Capture the cell that displays the provided text and extract its (X, Y) central coordinate. 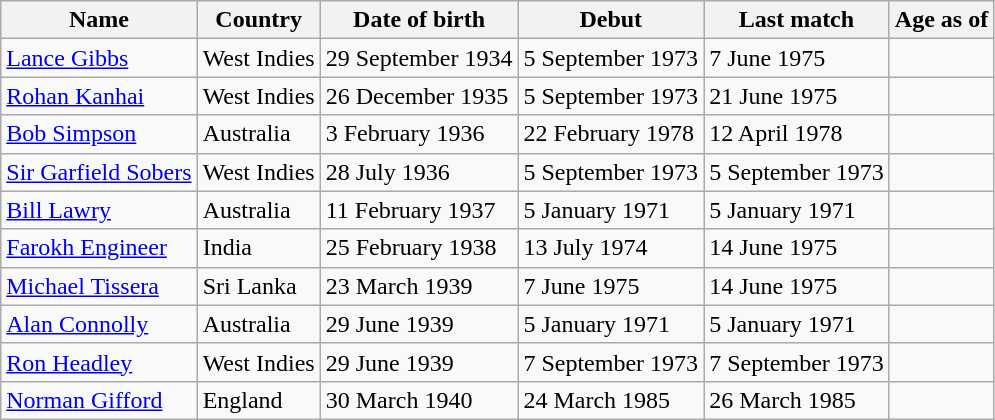
21 June 1975 (797, 96)
28 July 1936 (419, 172)
26 December 1935 (419, 96)
Farokh Engineer (99, 248)
Alan Connolly (99, 324)
12 April 1978 (797, 134)
Country (258, 20)
29 September 1934 (419, 58)
Name (99, 20)
26 March 1985 (797, 400)
Norman Gifford (99, 400)
23 March 1939 (419, 286)
Age as of (941, 20)
Ron Headley (99, 362)
Debut (611, 20)
25 February 1938 (419, 248)
30 March 1940 (419, 400)
Sir Garfield Sobers (99, 172)
13 July 1974 (611, 248)
22 February 1978 (611, 134)
Date of birth (419, 20)
India (258, 248)
Lance Gibbs (99, 58)
24 March 1985 (611, 400)
11 February 1937 (419, 210)
England (258, 400)
Bob Simpson (99, 134)
Sri Lanka (258, 286)
Michael Tissera (99, 286)
Bill Lawry (99, 210)
Rohan Kanhai (99, 96)
3 February 1936 (419, 134)
Last match (797, 20)
